Locate the cell with the specified text and output its [x, y] center coordinate. 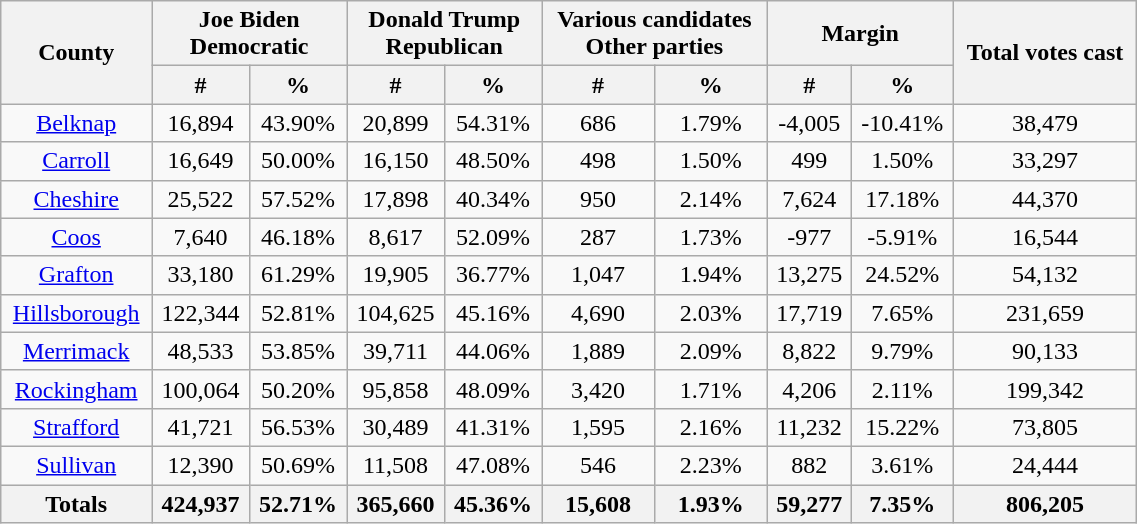
17,898 [396, 199]
1.93% [710, 503]
Cheshire [76, 199]
48.50% [493, 161]
287 [598, 237]
90,133 [1045, 351]
16,894 [201, 123]
41.31% [493, 427]
39,711 [396, 351]
19,905 [396, 275]
36.77% [493, 275]
546 [598, 465]
686 [598, 123]
61.29% [298, 275]
4,206 [809, 389]
Joe BidenDemocratic [250, 34]
46.18% [298, 237]
Belknap [76, 123]
1.94% [710, 275]
50.20% [298, 389]
-10.41% [902, 123]
1.71% [710, 389]
16,150 [396, 161]
Totals [76, 503]
365,660 [396, 503]
50.00% [298, 161]
52.09% [493, 237]
33,180 [201, 275]
50.69% [298, 465]
15.22% [902, 427]
7.35% [902, 503]
Total votes cast [1045, 52]
16,649 [201, 161]
1,595 [598, 427]
1,889 [598, 351]
40.34% [493, 199]
Hillsborough [76, 313]
950 [598, 199]
2.14% [710, 199]
54.31% [493, 123]
47.08% [493, 465]
2.11% [902, 389]
Coos [76, 237]
25,522 [201, 199]
-5.91% [902, 237]
231,659 [1045, 313]
44.06% [493, 351]
3,420 [598, 389]
424,937 [201, 503]
1,047 [598, 275]
7,640 [201, 237]
44,370 [1045, 199]
Various candidatesOther parties [654, 34]
Donald TrumpRepublican [444, 34]
16,544 [1045, 237]
24,444 [1045, 465]
Merrimack [76, 351]
17,719 [809, 313]
13,275 [809, 275]
8,822 [809, 351]
15,608 [598, 503]
52.71% [298, 503]
1.73% [710, 237]
45.16% [493, 313]
11,508 [396, 465]
56.53% [298, 427]
498 [598, 161]
Strafford [76, 427]
2.16% [710, 427]
48,533 [201, 351]
100,064 [201, 389]
County [76, 52]
11,232 [809, 427]
2.03% [710, 313]
499 [809, 161]
73,805 [1045, 427]
43.90% [298, 123]
41,721 [201, 427]
-977 [809, 237]
Grafton [76, 275]
199,342 [1045, 389]
7.65% [902, 313]
33,297 [1045, 161]
882 [809, 465]
806,205 [1045, 503]
54,132 [1045, 275]
59,277 [809, 503]
24.52% [902, 275]
95,858 [396, 389]
20,899 [396, 123]
45.36% [493, 503]
17.18% [902, 199]
9.79% [902, 351]
Rockingham [76, 389]
1.79% [710, 123]
48.09% [493, 389]
Carroll [76, 161]
104,625 [396, 313]
-4,005 [809, 123]
57.52% [298, 199]
38,479 [1045, 123]
3.61% [902, 465]
7,624 [809, 199]
53.85% [298, 351]
12,390 [201, 465]
30,489 [396, 427]
Margin [860, 34]
Sullivan [76, 465]
2.09% [710, 351]
52.81% [298, 313]
4,690 [598, 313]
8,617 [396, 237]
122,344 [201, 313]
2.23% [710, 465]
